Provide the (x, y) coordinate of the cell's center where the given text is located.  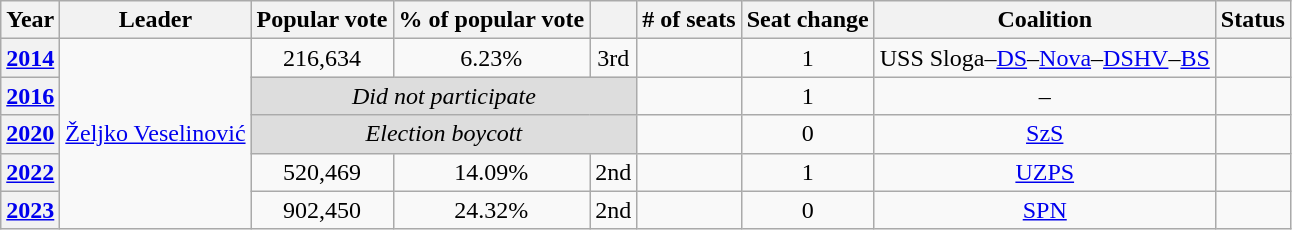
902,450 (322, 210)
UZPS (1044, 172)
USS Sloga–DS–Nova–DSHV–BS (1044, 58)
Year (30, 20)
# of seats (689, 20)
– (1044, 96)
2014 (30, 58)
2016 (30, 96)
24.32% (492, 210)
SPN (1044, 210)
Popular vote (322, 20)
SzS (1044, 134)
3rd (614, 58)
2023 (30, 210)
2022 (30, 172)
2020 (30, 134)
14.09% (492, 172)
520,469 (322, 172)
Coalition (1044, 20)
216,634 (322, 58)
% of popular vote (492, 20)
6.23% (492, 58)
Status (1252, 20)
Leader (156, 20)
Did not participate (444, 96)
Seat change (808, 20)
Željko Veselinović (156, 134)
Election boycott (444, 134)
